Output the [x, y] coordinate of the center of the cell containing the given text.  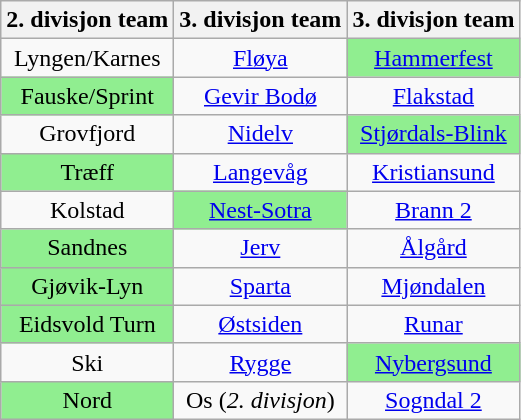
Stjørdals-Blink [434, 134]
Træff [88, 172]
Mjøndalen [434, 286]
Østsiden [260, 324]
Lyngen/Karnes [88, 58]
Fløya [260, 58]
Jerv [260, 248]
Runar [434, 324]
Gjøvik-Lyn [88, 286]
Nidelv [260, 134]
Nybergsund [434, 362]
Ålgård [434, 248]
Ski [88, 362]
Nord [88, 400]
Langevåg [260, 172]
Grovfjord [88, 134]
Rygge [260, 362]
Sandnes [88, 248]
Kristiansund [434, 172]
Nest-Sotra [260, 210]
Sogndal 2 [434, 400]
2. divisjon team [88, 20]
Sparta [260, 286]
Kolstad [88, 210]
Flakstad [434, 96]
Brann 2 [434, 210]
Fauske/Sprint [88, 96]
Eidsvold Turn [88, 324]
Os (2. divisjon) [260, 400]
Hammerfest [434, 58]
Gevir Bodø [260, 96]
